For the text-containing cell, return its midpoint in (x, y) coordinate format. 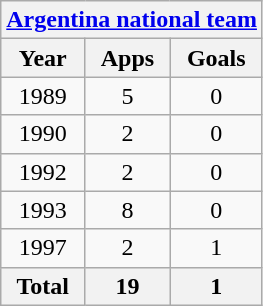
Year (43, 58)
1989 (43, 96)
1990 (43, 134)
Apps (128, 58)
1997 (43, 248)
19 (128, 286)
1993 (43, 210)
5 (128, 96)
Total (43, 286)
Argentina national team (132, 20)
8 (128, 210)
Goals (216, 58)
1992 (43, 172)
